Search for the cell housing the specified text and yield its [x, y] center coordinate. 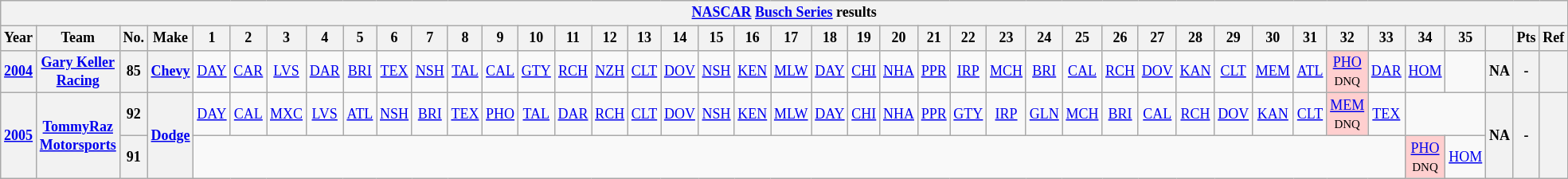
29 [1234, 38]
11 [573, 38]
6 [395, 38]
3 [287, 38]
92 [134, 115]
30 [1273, 38]
7 [430, 38]
22 [968, 38]
16 [753, 38]
No. [134, 38]
14 [680, 38]
MEMDNQ [1347, 115]
26 [1120, 38]
34 [1425, 38]
21 [933, 38]
NASCAR Busch Series results [784, 13]
18 [830, 38]
25 [1082, 38]
NZH [610, 72]
13 [645, 38]
2005 [19, 135]
Year [19, 38]
35 [1465, 38]
Ref [1554, 38]
Dodge [170, 135]
9 [500, 38]
Gary Keller Racing [78, 72]
1 [212, 38]
91 [134, 157]
20 [899, 38]
PHO [500, 115]
17 [792, 38]
Chevy [170, 72]
24 [1044, 38]
31 [1310, 38]
Pts [1526, 38]
28 [1195, 38]
Make [170, 38]
5 [360, 38]
MEM [1273, 72]
GLN [1044, 115]
27 [1157, 38]
4 [325, 38]
8 [465, 38]
Team [78, 38]
32 [1347, 38]
MXC [287, 115]
2004 [19, 72]
10 [536, 38]
33 [1387, 38]
15 [717, 38]
2 [248, 38]
12 [610, 38]
TommyRaz Motorsports [78, 135]
85 [134, 72]
23 [1007, 38]
CAR [248, 72]
19 [864, 38]
